Pinpoint the cell where the given text exists, returning its (X, Y) midpoint coordinate. 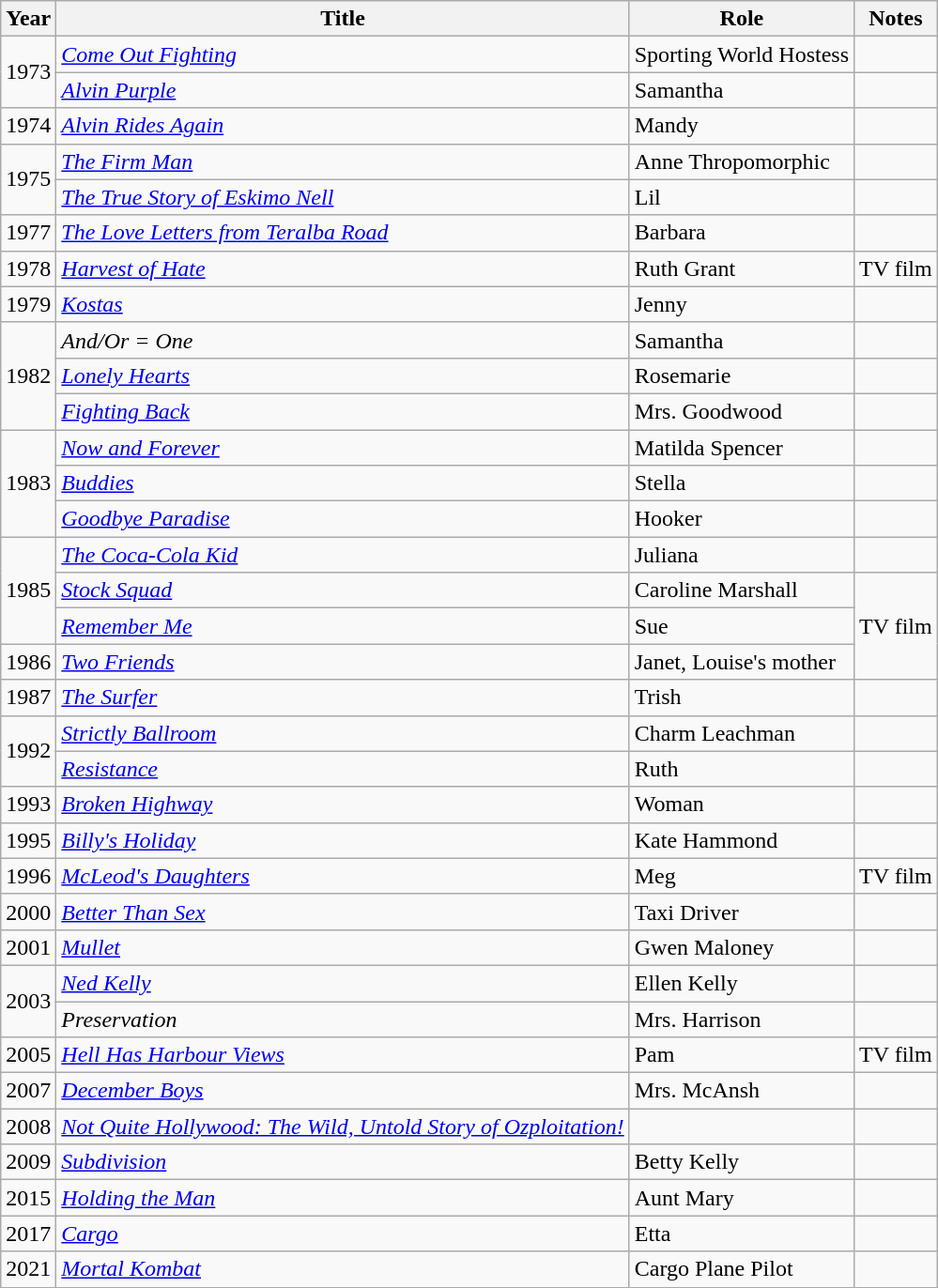
The Love Letters from Teralba Road (343, 233)
Mrs. Harrison (742, 1019)
Mortal Kombat (343, 1269)
Gwen Maloney (742, 947)
Rosemarie (742, 376)
Goodbye Paradise (343, 519)
Jenny (742, 304)
Not Quite Hollywood: The Wild, Untold Story of Ozploitation! (343, 1127)
Lil (742, 197)
Betty Kelly (742, 1162)
1996 (28, 876)
Pam (742, 1055)
Taxi Driver (742, 912)
1992 (28, 751)
2007 (28, 1091)
2017 (28, 1234)
1973 (28, 72)
Lonely Hearts (343, 376)
Trish (742, 698)
Role (742, 19)
Barbara (742, 233)
Charm Leachman (742, 733)
And/Or = One (343, 340)
2008 (28, 1127)
2000 (28, 912)
Alvin Purple (343, 90)
Kostas (343, 304)
Fighting Back (343, 411)
Cargo (343, 1234)
Woman (742, 805)
Aunt Mary (742, 1198)
The Coca-Cola Kid (343, 555)
Remember Me (343, 626)
Meg (742, 876)
Anne Thropomorphic (742, 161)
2003 (28, 1001)
Ruth (742, 769)
1983 (28, 483)
1977 (28, 233)
Title (343, 19)
Cargo Plane Pilot (742, 1269)
2015 (28, 1198)
The Firm Man (343, 161)
1975 (28, 179)
Harvest of Hate (343, 268)
Matilda Spencer (742, 448)
1986 (28, 662)
Stella (742, 483)
The Surfer (343, 698)
1987 (28, 698)
Billy's Holiday (343, 840)
2021 (28, 1269)
Janet, Louise's mother (742, 662)
Year (28, 19)
2009 (28, 1162)
Ruth Grant (742, 268)
Kate Hammond (742, 840)
Preservation (343, 1019)
Now and Forever (343, 448)
Buddies (343, 483)
Hooker (742, 519)
Ned Kelly (343, 983)
1974 (28, 126)
The True Story of Eskimo Nell (343, 197)
2001 (28, 947)
Etta (742, 1234)
Two Friends (343, 662)
Mrs. Goodwood (742, 411)
Better Than Sex (343, 912)
Subdivision (343, 1162)
2005 (28, 1055)
Alvin Rides Again (343, 126)
McLeod's Daughters (343, 876)
1982 (28, 376)
Caroline Marshall (742, 590)
Notes (896, 19)
Strictly Ballroom (343, 733)
Come Out Fighting (343, 54)
Holding the Man (343, 1198)
Mrs. McAnsh (742, 1091)
Stock Squad (343, 590)
Hell Has Harbour Views (343, 1055)
1978 (28, 268)
1979 (28, 304)
Sporting World Hostess (742, 54)
Mullet (343, 947)
Juliana (742, 555)
1995 (28, 840)
Mandy (742, 126)
Resistance (343, 769)
Ellen Kelly (742, 983)
1993 (28, 805)
Broken Highway (343, 805)
1985 (28, 590)
December Boys (343, 1091)
Sue (742, 626)
